Extract the (x, y) coordinate from the center of the cell holding the provided text.  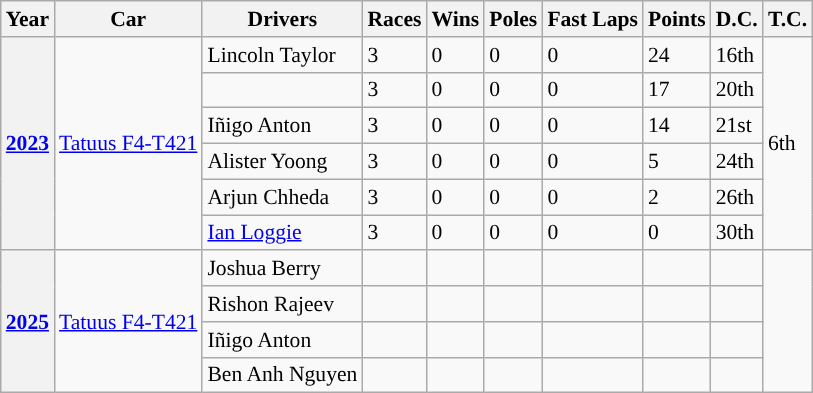
Ben Anh Nguyen (282, 375)
2025 (28, 322)
Year (28, 19)
Ian Loggie (282, 233)
2 (677, 197)
24 (677, 55)
D.C. (737, 19)
Alister Yoong (282, 162)
2023 (28, 144)
5 (677, 162)
Fast Laps (592, 19)
20th (737, 90)
30th (737, 233)
14 (677, 126)
Drivers (282, 19)
Poles (513, 19)
Lincoln Taylor (282, 55)
Rishon Rajeev (282, 304)
T.C. (788, 19)
26th (737, 197)
Car (128, 19)
Wins (455, 19)
Joshua Berry (282, 269)
6th (788, 144)
24th (737, 162)
17 (677, 90)
16th (737, 55)
Points (677, 19)
Arjun Chheda (282, 197)
21st (737, 126)
Races (394, 19)
